Determine the (x, y) coordinate at the center of the cell enclosing the given text.  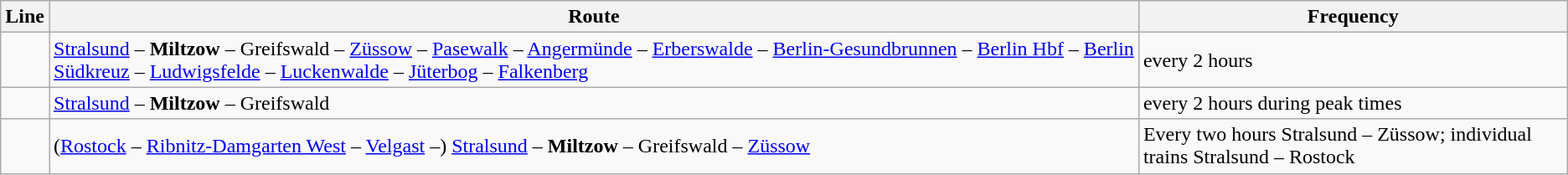
Frequency (1353, 17)
Route (593, 17)
Stralsund – Miltzow – Greifswald (593, 103)
Every two hours Stralsund – Züssow; individual trains Stralsund – Rostock (1353, 146)
every 2 hours (1353, 60)
Line (25, 17)
every 2 hours during peak times (1353, 103)
(Rostock – Ribnitz-Damgarten West – Velgast –) Stralsund – Miltzow – Greifswald – Züssow (593, 146)
